Provide the [X, Y] coordinate of the cell's center where the given text is located.  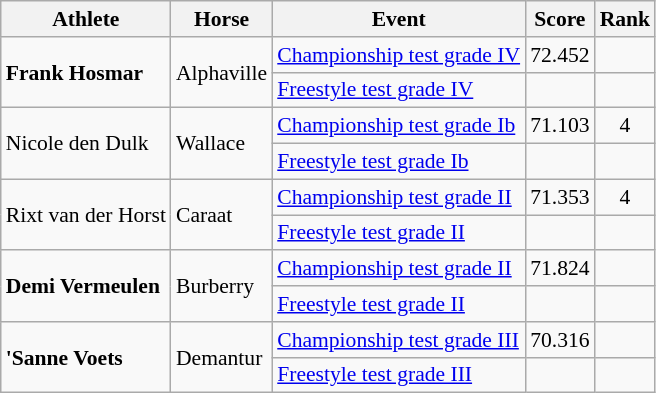
72.452 [560, 55]
Nicole den Dulk [86, 144]
71.103 [560, 126]
Event [398, 19]
71.353 [560, 197]
Freestyle test grade IV [398, 90]
70.316 [560, 340]
Freestyle test grade III [398, 375]
Frank Hosmar [86, 72]
Wallace [222, 144]
Freestyle test grade Ib [398, 162]
71.824 [560, 269]
Score [560, 19]
Demi Vermeulen [86, 286]
Athlete [86, 19]
Burberry [222, 286]
Demantur [222, 358]
Rixt van der Horst [86, 214]
Caraat [222, 214]
Rank [626, 19]
Championship test grade IV [398, 55]
Championship test grade Ib [398, 126]
'Sanne Voets [86, 358]
Horse [222, 19]
Championship test grade III [398, 340]
Alphaville [222, 72]
